Return [x, y] of the center of cell containing provided text 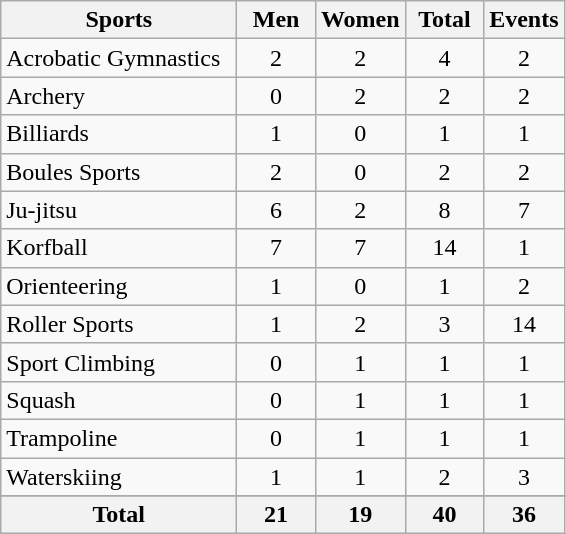
Korfball [119, 248]
Men [276, 20]
4 [444, 58]
Sport Climbing [119, 362]
8 [444, 210]
19 [360, 515]
36 [524, 515]
Waterskiing [119, 477]
Trampoline [119, 438]
21 [276, 515]
Roller Sports [119, 324]
6 [276, 210]
Ju-jitsu [119, 210]
Events [524, 20]
40 [444, 515]
Women [360, 20]
Boules Sports [119, 172]
Archery [119, 96]
Sports [119, 20]
Squash [119, 400]
Orienteering [119, 286]
Billiards [119, 134]
Acrobatic Gymnastics [119, 58]
